Provide the [X, Y] coordinate of the cell's center where the given text is located.  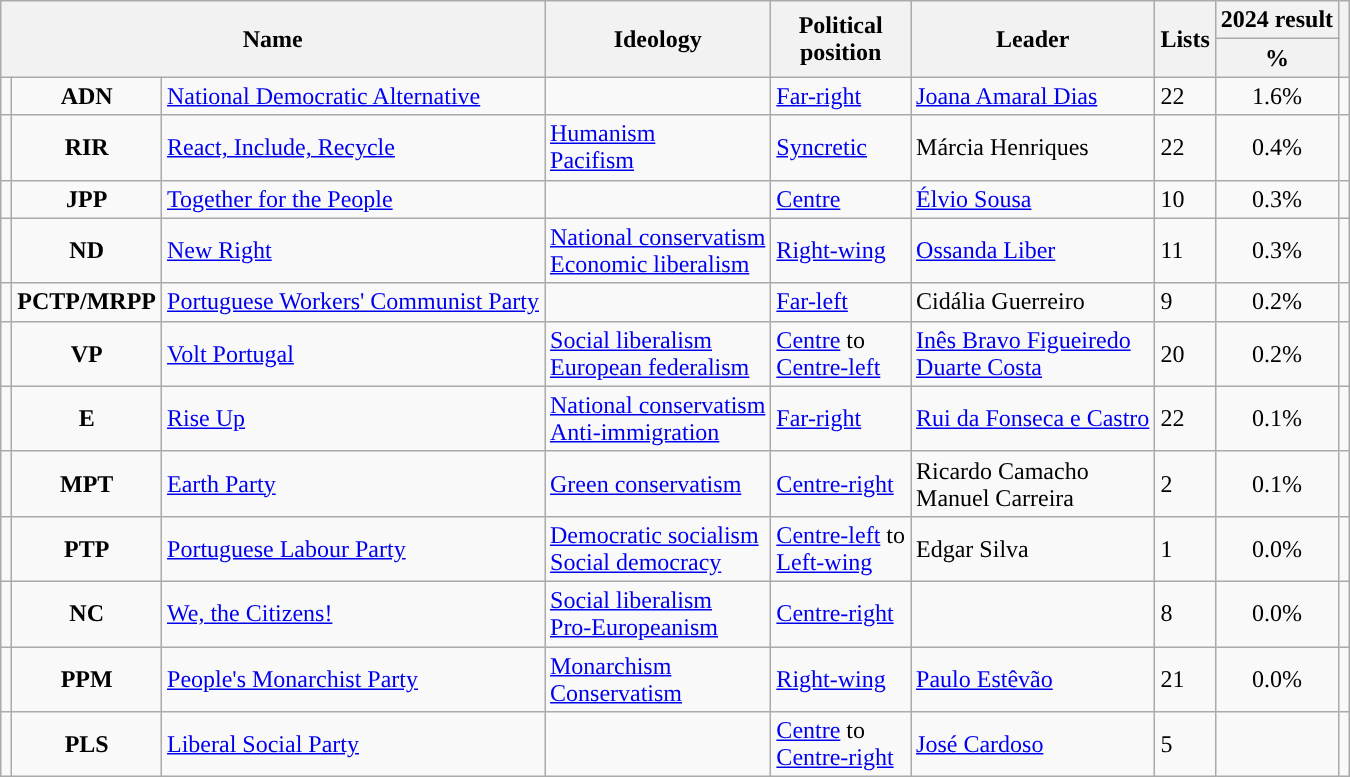
Ricardo CamachoManuel Carreira [1033, 484]
Ossanda Liber [1033, 250]
People's Monarchist Party [354, 678]
Centre-left toLeft-wing [841, 548]
PCTP/MRPP [87, 302]
Green conservatism [657, 484]
HumanismPacifism [657, 148]
Name [273, 39]
Earth Party [354, 484]
10 [1185, 199]
Rui da Fonseca e Castro [1033, 418]
1.6% [1276, 96]
Far-left [841, 302]
React, Include, Recycle [354, 148]
National Democratic Alternative [354, 96]
Joana Amaral Dias [1033, 96]
National conservatismAnti-immigration [657, 418]
20 [1185, 354]
Portuguese Workers' Communist Party [354, 302]
MonarchismConservatism [657, 678]
% [1276, 58]
PLS [87, 744]
Centre toCentre-left [841, 354]
NC [87, 614]
8 [1185, 614]
Syncretic [841, 148]
ADN [87, 96]
Together for the People [354, 199]
2024 result [1276, 20]
E [87, 418]
5 [1185, 744]
Ideology [657, 39]
Centre [841, 199]
9 [1185, 302]
Paulo Estêvão [1033, 678]
Márcia Henriques [1033, 148]
Social liberalismEuropean federalism [657, 354]
Social liberalismPro-Europeanism [657, 614]
JPP [87, 199]
Lists [1185, 39]
Edgar Silva [1033, 548]
José Cardoso [1033, 744]
ND [87, 250]
Cidália Guerreiro [1033, 302]
We, the Citizens! [354, 614]
New Right [354, 250]
Inês Bravo FigueiredoDuarte Costa [1033, 354]
Volt Portugal [354, 354]
21 [1185, 678]
PTP [87, 548]
Élvio Sousa [1033, 199]
RIR [87, 148]
Democratic socialismSocial democracy [657, 548]
Centre toCentre-right [841, 744]
PPM [87, 678]
VP [87, 354]
Politicalposition [841, 39]
Leader [1033, 39]
1 [1185, 548]
0.4% [1276, 148]
11 [1185, 250]
MPT [87, 484]
Liberal Social Party [354, 744]
National conservatismEconomic liberalism [657, 250]
Rise Up [354, 418]
2 [1185, 484]
Portuguese Labour Party [354, 548]
